For the text-containing cell, return its midpoint in (X, Y) coordinate format. 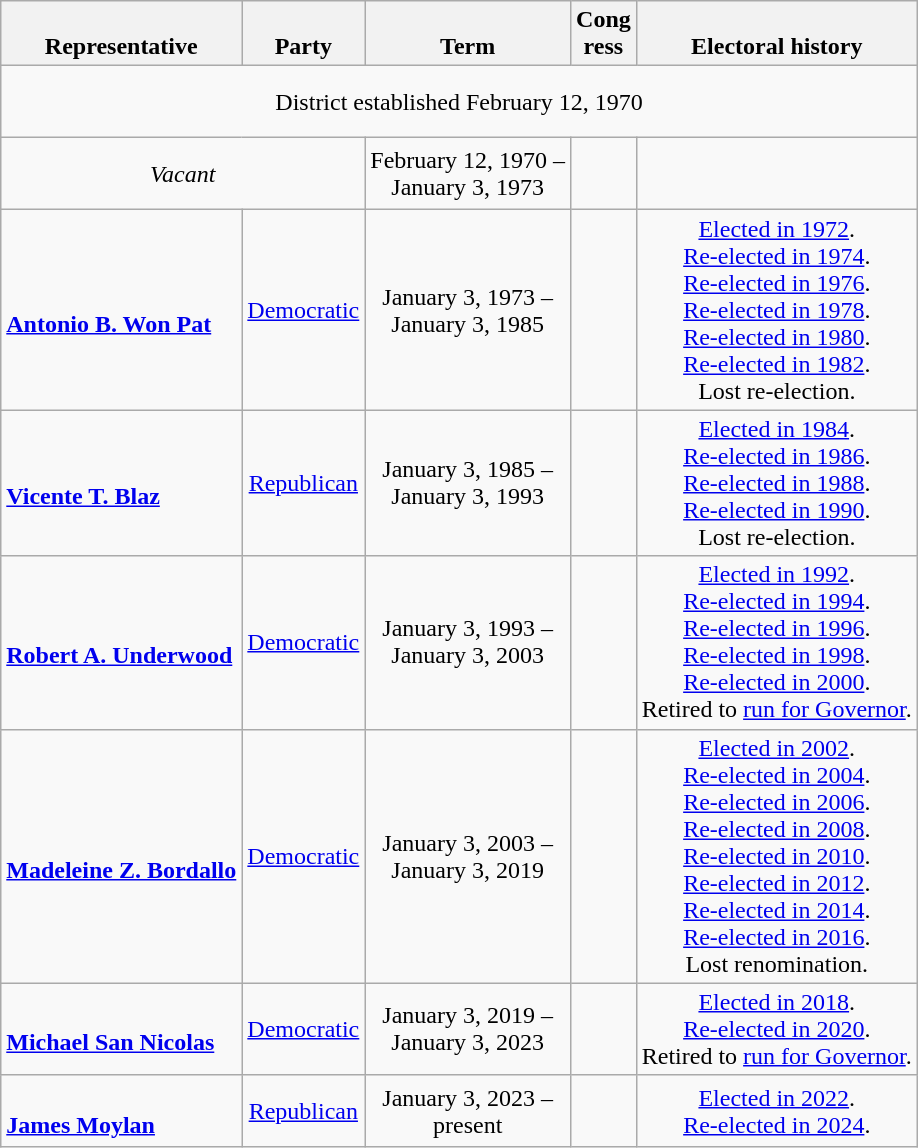
Michael San Nicolas (122, 1029)
Antonio B. Won Pat (122, 310)
Congress (604, 34)
January 3, 2023 –present (468, 1111)
District established February 12, 1970 (460, 102)
Elected in 2022.Re-elected in 2024. (776, 1111)
February 12, 1970 –January 3, 1973 (468, 174)
January 3, 1973 –January 3, 1985 (468, 310)
Representative (122, 34)
Elected in 1984.Re-elected in 1986.Re-elected in 1988.Re-elected in 1990.Lost re-election. (776, 483)
Party (304, 34)
James Moylan (122, 1111)
Elected in 1992.Re-elected in 1994.Re-elected in 1996.Re-elected in 1998.Re-elected in 2000.Retired to run for Governor. (776, 642)
Vacant (183, 174)
January 3, 2003 –January 3, 2019 (468, 856)
Robert A. Underwood (122, 642)
January 3, 1993 –January 3, 2003 (468, 642)
Elected in 2018. Re-elected in 2020.Retired to run for Governor. (776, 1029)
Madeleine Z. Bordallo (122, 856)
January 3, 1985 –January 3, 1993 (468, 483)
Term (468, 34)
Electoral history (776, 34)
Vicente T. Blaz (122, 483)
Elected in 1972.Re-elected in 1974.Re-elected in 1976.Re-elected in 1978.Re-elected in 1980.Re-elected in 1982.Lost re-election. (776, 310)
January 3, 2019 –January 3, 2023 (468, 1029)
